Find where the given text appears and provide that cell's center as [X, Y] coordinate. 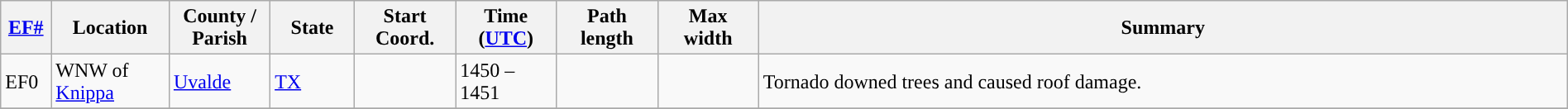
Path length [607, 28]
Location [111, 28]
Summary [1163, 28]
1450 – 1451 [506, 81]
Time (UTC) [506, 28]
TX [313, 81]
Tornado downed trees and caused roof damage. [1163, 81]
EF0 [26, 81]
Max width [708, 28]
Uvalde [219, 81]
EF# [26, 28]
Start Coord. [404, 28]
WNW of Knippa [111, 81]
County / Parish [219, 28]
State [313, 28]
